Pinpoint the cell where the given text exists, returning its [X, Y] midpoint coordinate. 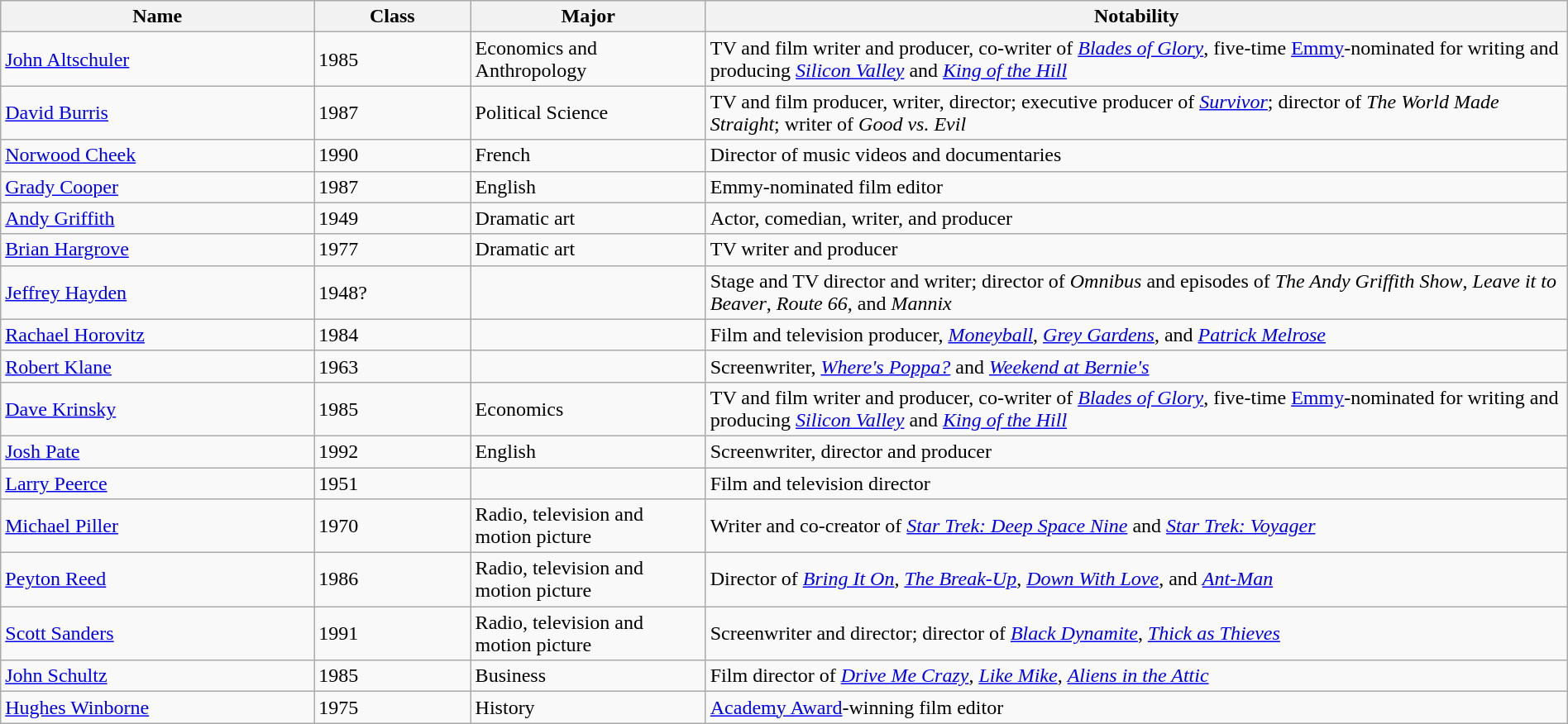
Film and television director [1136, 483]
1948? [392, 293]
1963 [392, 366]
1951 [392, 483]
Hughes Winborne [157, 707]
1992 [392, 451]
Academy Award-winning film editor [1136, 707]
TV and film producer, writer, director; executive producer of Survivor; director of The World Made Straight; writer of Good vs. Evil [1136, 112]
Michael Piller [157, 526]
Notability [1136, 17]
Robert Klane [157, 366]
Director of Bring It On, The Break-Up, Down With Love, and Ant-Man [1136, 580]
Norwood Cheek [157, 155]
Screenwriter, director and producer [1136, 451]
Director of music videos and documentaries [1136, 155]
John Schultz [157, 676]
1970 [392, 526]
Screenwriter and director; director of Black Dynamite, Thick as Thieves [1136, 633]
1991 [392, 633]
Dave Krinsky [157, 408]
Name [157, 17]
Major [588, 17]
Business [588, 676]
History [588, 707]
Stage and TV director and writer; director of Omnibus and episodes of The Andy Griffith Show, Leave it to Beaver, Route 66, and Mannix [1136, 293]
French [588, 155]
Rachael Horovitz [157, 335]
Actor, comedian, writer, and producer [1136, 218]
Brian Hargrove [157, 250]
John Altschuler [157, 60]
Peyton Reed [157, 580]
Scott Sanders [157, 633]
1977 [392, 250]
Film and television producer, Moneyball, Grey Gardens, and Patrick Melrose [1136, 335]
Emmy-nominated film editor [1136, 187]
Writer and co-creator of Star Trek: Deep Space Nine and Star Trek: Voyager [1136, 526]
Screenwriter, Where's Poppa? and Weekend at Bernie's [1136, 366]
Economics and Anthropology [588, 60]
Larry Peerce [157, 483]
Political Science [588, 112]
Economics [588, 408]
Josh Pate [157, 451]
1975 [392, 707]
Grady Cooper [157, 187]
1986 [392, 580]
1984 [392, 335]
Film director of Drive Me Crazy, Like Mike, Aliens in the Attic [1136, 676]
Jeffrey Hayden [157, 293]
1990 [392, 155]
TV writer and producer [1136, 250]
1949 [392, 218]
David Burris [157, 112]
Andy Griffith [157, 218]
Class [392, 17]
